From the cell containing the given text, extract its center point as [X, Y] coordinate. 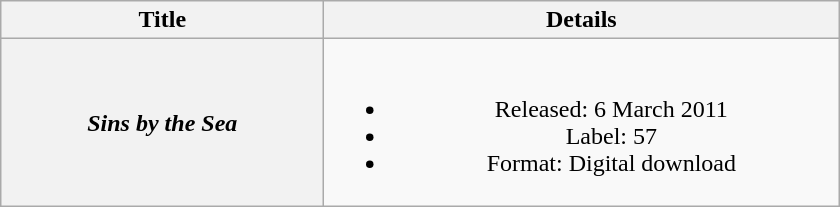
Sins by the Sea [162, 122]
Title [162, 20]
Released: 6 March 2011Label: 57Format: Digital download [582, 122]
Details [582, 20]
